Return the [x, y] coordinate for the center point of the cell that contains the specified text.  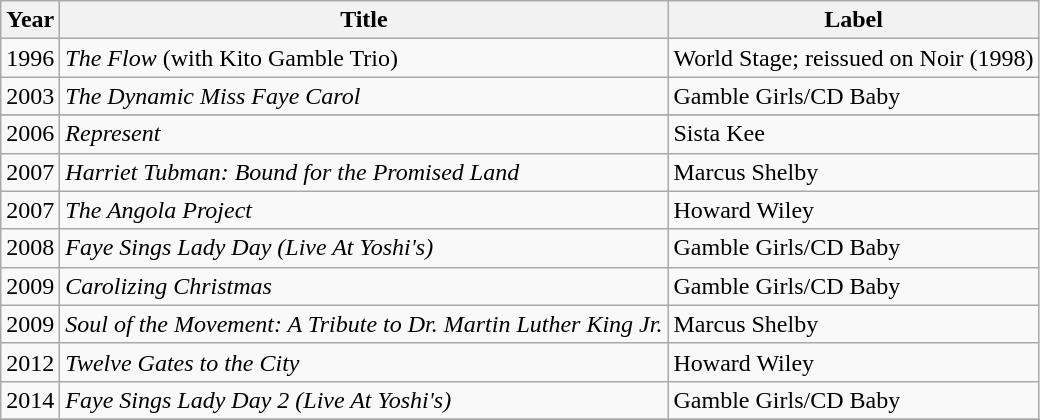
2003 [30, 96]
The Dynamic Miss Faye Carol [364, 96]
Faye Sings Lady Day 2 (Live At Yoshi's) [364, 400]
The Flow (with Kito Gamble Trio) [364, 58]
2006 [30, 134]
Soul of the Movement: A Tribute to Dr. Martin Luther King Jr. [364, 324]
Year [30, 20]
2014 [30, 400]
1996 [30, 58]
World Stage; reissued on Noir (1998) [854, 58]
2012 [30, 362]
Harriet Tubman: Bound for the Promised Land [364, 172]
Carolizing Christmas [364, 286]
Twelve Gates to the City [364, 362]
The Angola Project [364, 210]
Faye Sings Lady Day (Live At Yoshi's) [364, 248]
Title [364, 20]
Label [854, 20]
Represent [364, 134]
2008 [30, 248]
Sista Kee [854, 134]
